Return the [x, y] coordinate for the center point of the cell that contains the specified text.  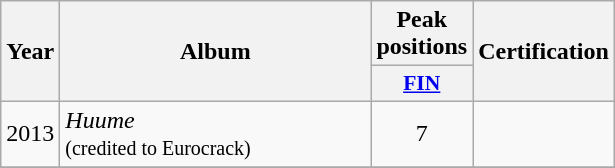
7 [422, 134]
2013 [30, 134]
Peak positions [422, 34]
FIN [422, 84]
Huume (credited to Eurocrack) [216, 134]
Album [216, 52]
Certification [544, 52]
Year [30, 52]
